Extract the (X, Y) coordinate from the center of the cell holding the provided text.  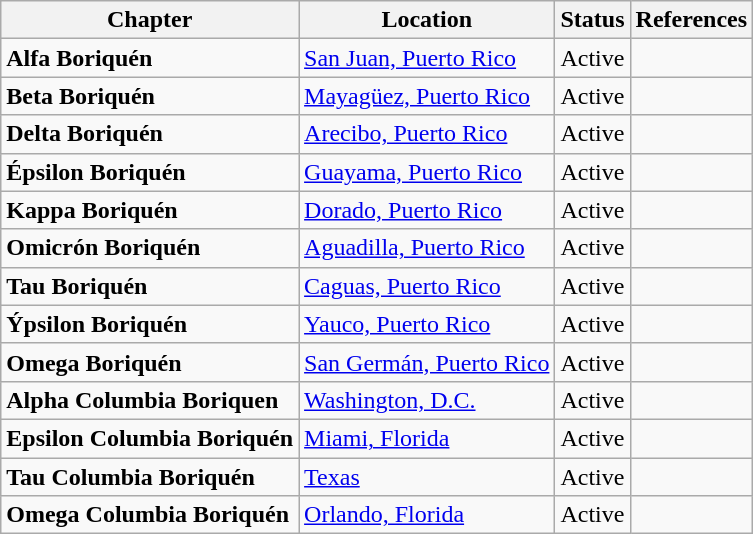
Washington, D.C. (427, 400)
Tau Columbia Boriquén (150, 477)
Épsilon Boriquén (150, 172)
Omicrón Boriquén (150, 248)
Status (592, 20)
Beta Boriquén (150, 96)
Omega Boriquén (150, 362)
References (692, 20)
Chapter (150, 20)
Delta Boriquén (150, 134)
Orlando, Florida (427, 515)
Alfa Boriquén (150, 58)
Omega Columbia Boriquén (150, 515)
Caguas, Puerto Rico (427, 286)
Location (427, 20)
San Germán, Puerto Rico (427, 362)
Yauco, Puerto Rico (427, 324)
San Juan, Puerto Rico (427, 58)
Miami, Florida (427, 438)
Kappa Boriquén (150, 210)
Ýpsilon Boriquén (150, 324)
Dorado, Puerto Rico (427, 210)
Epsilon Columbia Boriquén (150, 438)
Aguadilla, Puerto Rico (427, 248)
Alpha Columbia Boriquen (150, 400)
Tau Boriquén (150, 286)
Mayagüez, Puerto Rico (427, 96)
Guayama, Puerto Rico (427, 172)
Texas (427, 477)
Arecibo, Puerto Rico (427, 134)
